Provide the (x, y) coordinate of the cell's center where the given text is located.  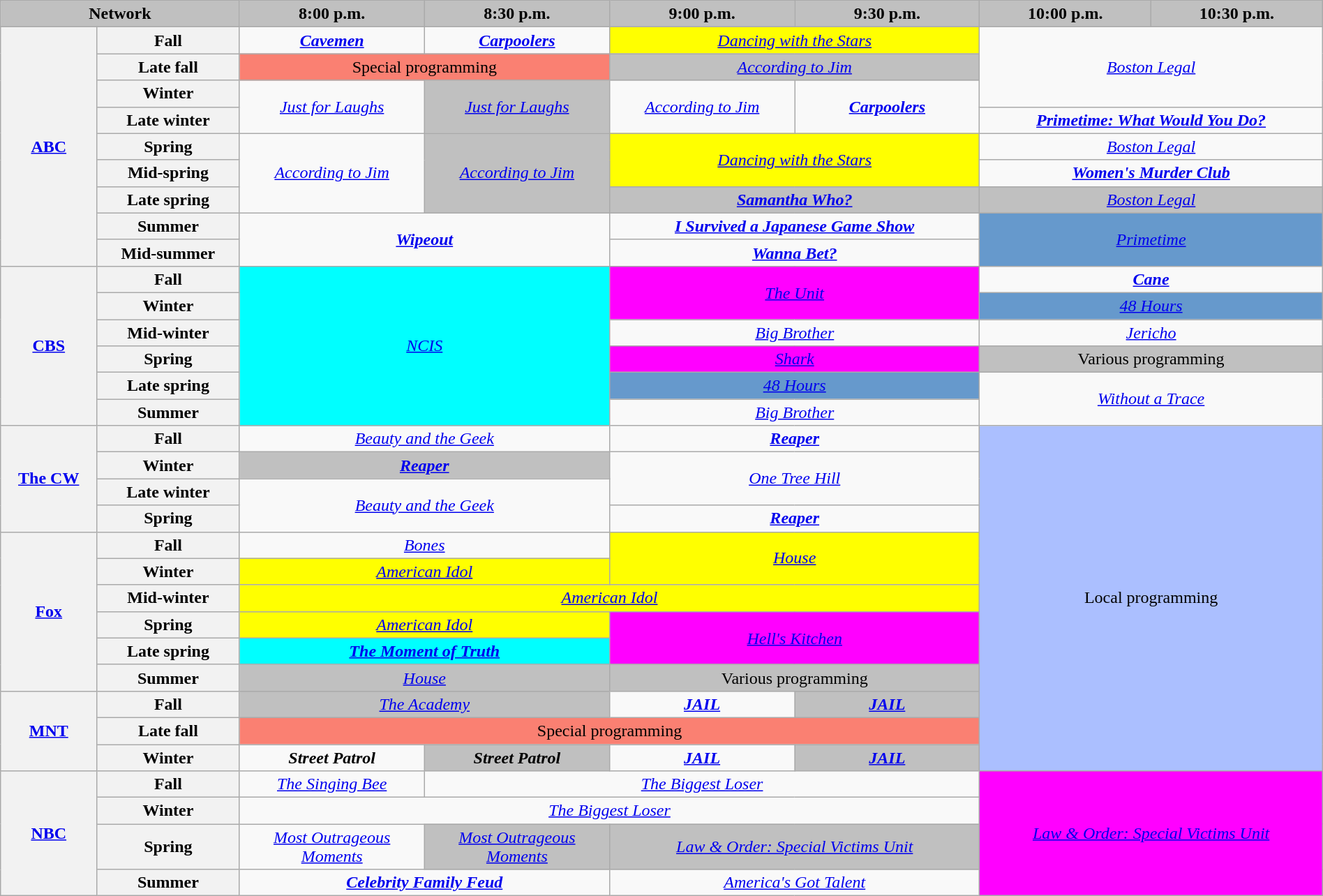
NCIS (424, 345)
The Singing Bee (332, 784)
Samantha Who? (794, 200)
Bones (424, 545)
The Moment of Truth (424, 651)
Cavemen (332, 40)
Cane (1151, 279)
Fox (49, 611)
10:00 p.m. (1066, 14)
8:00 p.m. (332, 14)
MNT (49, 731)
The Unit (794, 292)
America's Got Talent (794, 883)
Without a Trace (1151, 399)
NBC (49, 833)
Primetime: What Would You Do? (1151, 120)
Network (120, 14)
10:30 p.m. (1237, 14)
The CW (49, 479)
Mid-summer (168, 253)
I Survived a Japanese Game Show (794, 226)
9:30 p.m. (888, 14)
Wipeout (424, 239)
One Tree Hill (794, 479)
Women's Murder Club (1151, 173)
Mid-spring (168, 173)
9:00 p.m. (702, 14)
Shark (794, 359)
Celebrity Family Feud (424, 883)
Primetime (1151, 239)
Wanna Bet? (794, 253)
CBS (49, 345)
Jericho (1151, 333)
8:30 p.m. (516, 14)
Local programming (1151, 599)
ABC (49, 147)
Hell's Kitchen (794, 638)
The Academy (424, 704)
